Identify which cell holds the provided text, then report its (X, Y) central coordinate. 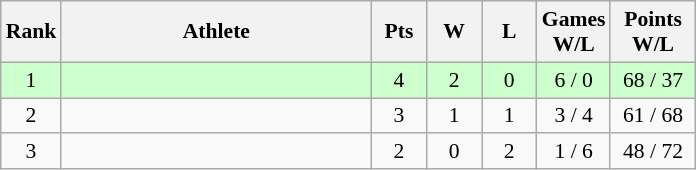
GamesW/L (574, 32)
W (454, 32)
Rank (32, 32)
Pts (398, 32)
4 (398, 80)
Athlete (216, 32)
1 / 6 (574, 152)
68 / 37 (652, 80)
L (510, 32)
48 / 72 (652, 152)
3 / 4 (574, 116)
61 / 68 (652, 116)
PointsW/L (652, 32)
6 / 0 (574, 80)
